Pinpoint the cell where the given text exists, returning its [X, Y] midpoint coordinate. 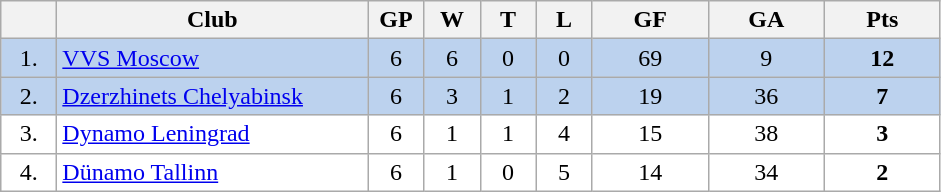
Dzerzhinets Chelyabinsk [212, 96]
3. [29, 134]
T [508, 20]
38 [766, 134]
GP [396, 20]
15 [650, 134]
W [452, 20]
7 [882, 96]
GA [766, 20]
Club [212, 20]
9 [766, 58]
Dünamo Tallinn [212, 172]
1. [29, 58]
2. [29, 96]
GF [650, 20]
VVS Moscow [212, 58]
12 [882, 58]
4 [564, 134]
36 [766, 96]
4. [29, 172]
19 [650, 96]
5 [564, 172]
14 [650, 172]
Dynamo Leningrad [212, 134]
Pts [882, 20]
69 [650, 58]
L [564, 20]
34 [766, 172]
